Capture the cell that displays the provided text and extract its [x, y] central coordinate. 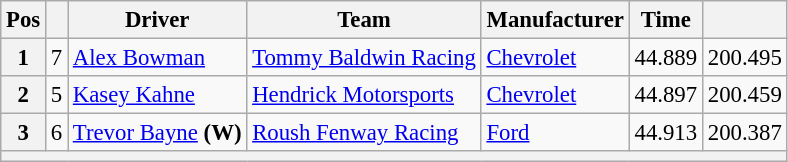
Driver [158, 20]
200.387 [744, 133]
Kasey Kahne [158, 95]
Manufacturer [555, 20]
Alex Bowman [158, 58]
Roush Fenway Racing [364, 133]
1 [24, 58]
2 [24, 95]
Ford [555, 133]
Hendrick Motorsports [364, 95]
Trevor Bayne (W) [158, 133]
200.495 [744, 58]
Tommy Baldwin Racing [364, 58]
200.459 [744, 95]
3 [24, 133]
5 [57, 95]
44.889 [666, 58]
6 [57, 133]
Pos [24, 20]
44.897 [666, 95]
44.913 [666, 133]
7 [57, 58]
Time [666, 20]
Team [364, 20]
